Pinpoint the cell where the given text exists, returning its (X, Y) midpoint coordinate. 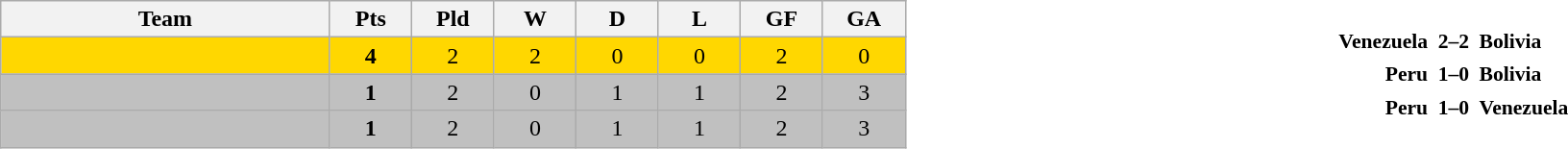
Team (165, 19)
D (618, 19)
L (699, 19)
GA (864, 19)
Venezuela (1384, 41)
GF (782, 19)
Pts (371, 19)
Pld (453, 19)
4 (371, 56)
2–2 (1453, 41)
W (535, 19)
